Detect which cell encompasses the target text, then output its (X, Y) center coordinate. 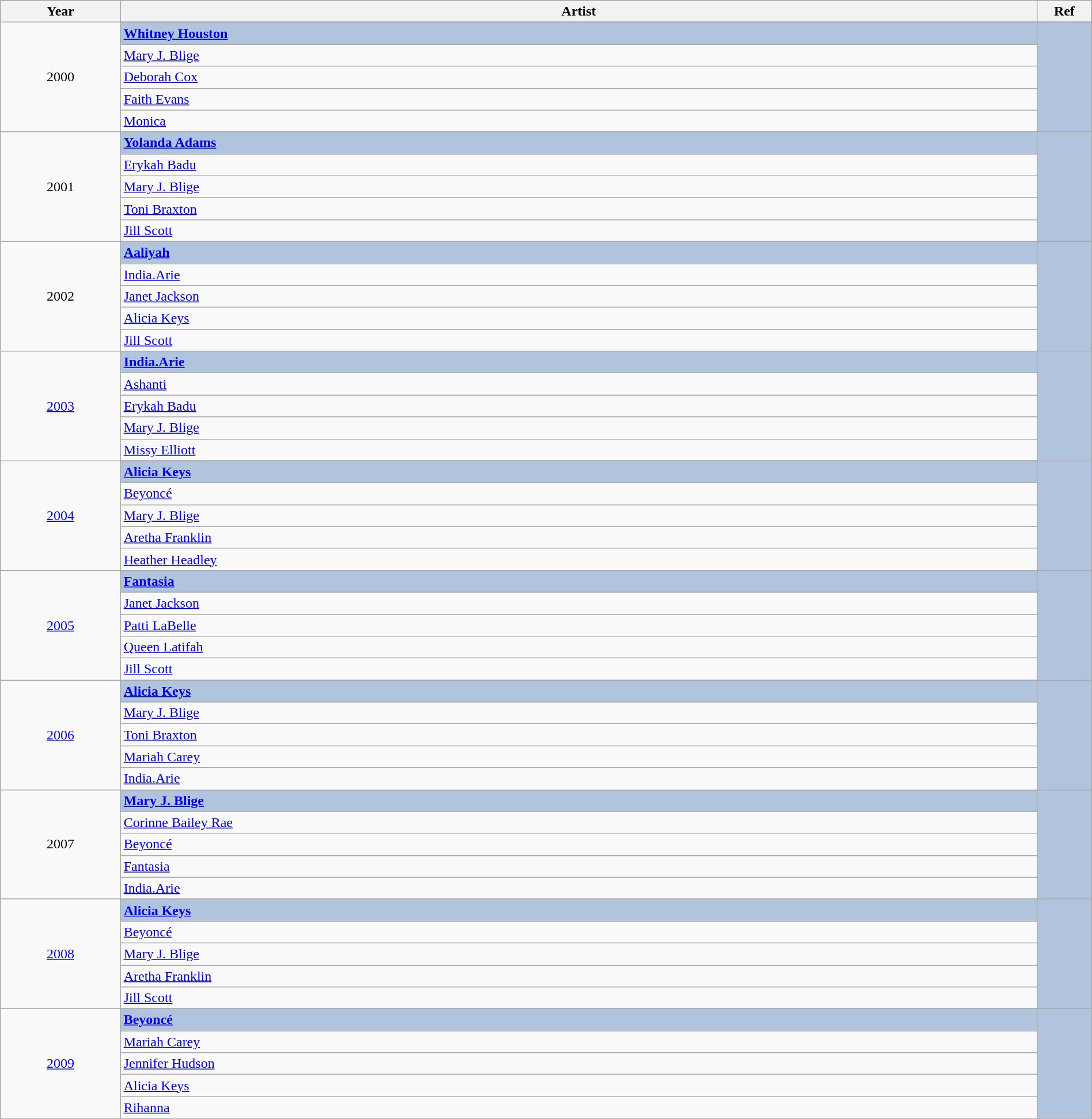
Artist (578, 12)
2003 (60, 406)
2008 (60, 954)
Missy Elliott (578, 450)
Patti LaBelle (578, 625)
Year (60, 12)
Deborah Cox (578, 77)
2002 (60, 296)
Heather Headley (578, 559)
Ref (1064, 12)
2005 (60, 625)
2006 (60, 735)
Ashanti (578, 384)
Faith Evans (578, 99)
Rihanna (578, 1107)
Corinne Bailey Rae (578, 822)
2009 (60, 1064)
Whitney Houston (578, 33)
Monica (578, 121)
2000 (60, 77)
2007 (60, 844)
2001 (60, 187)
Aaliyah (578, 252)
Yolanda Adams (578, 143)
Jennifer Hudson (578, 1064)
2004 (60, 515)
Queen Latifah (578, 647)
